Provide the (x, y) coordinate of the cell's center where the given text is located.  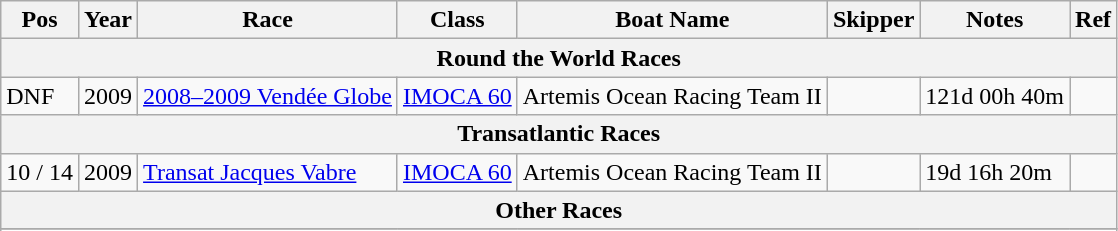
121d 00h 40m (995, 96)
Other Races (559, 210)
Transat Jacques Vabre (268, 172)
Skipper (873, 20)
Boat Name (672, 20)
10 / 14 (40, 172)
Round the World Races (559, 58)
Year (108, 20)
Notes (995, 20)
Ref (1094, 20)
Class (457, 20)
DNF (40, 96)
Race (268, 20)
Transatlantic Races (559, 134)
2008–2009 Vendée Globe (268, 96)
Pos (40, 20)
19d 16h 20m (995, 172)
